Extract the [x, y] coordinate from the center of the cell holding the provided text.  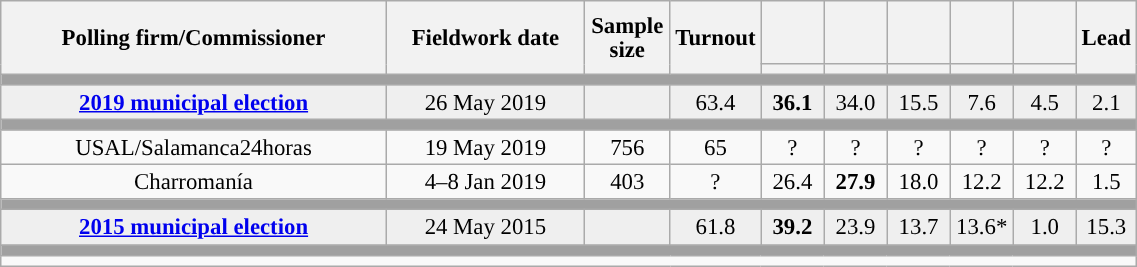
34.0 [856, 102]
13.7 [918, 228]
1.5 [1106, 182]
403 [627, 182]
27.9 [856, 182]
4–8 Jan 2019 [485, 182]
Charromanía [194, 182]
61.8 [716, 228]
Polling firm/Commissioner [194, 38]
Lead [1106, 38]
1.0 [1044, 228]
4.5 [1044, 102]
2.1 [1106, 102]
2019 municipal election [194, 102]
Turnout [716, 38]
Sample size [627, 38]
63.4 [716, 102]
15.3 [1106, 228]
65 [716, 148]
18.0 [918, 182]
7.6 [982, 102]
39.2 [792, 228]
24 May 2015 [485, 228]
15.5 [918, 102]
USAL/Salamanca24horas [194, 148]
36.1 [792, 102]
756 [627, 148]
26 May 2019 [485, 102]
2015 municipal election [194, 228]
23.9 [856, 228]
26.4 [792, 182]
19 May 2019 [485, 148]
Fieldwork date [485, 38]
13.6* [982, 228]
